From the cell containing the given text, extract its center point as [x, y] coordinate. 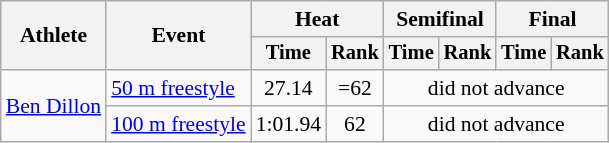
Ben Dillon [54, 106]
62 [355, 124]
1:01.94 [288, 124]
Semifinal [440, 19]
Heat [318, 19]
=62 [355, 88]
27.14 [288, 88]
Event [178, 36]
Final [552, 19]
50 m freestyle [178, 88]
Athlete [54, 36]
100 m freestyle [178, 124]
